Provide the [X, Y] coordinate of the cell's center where the given text is located.  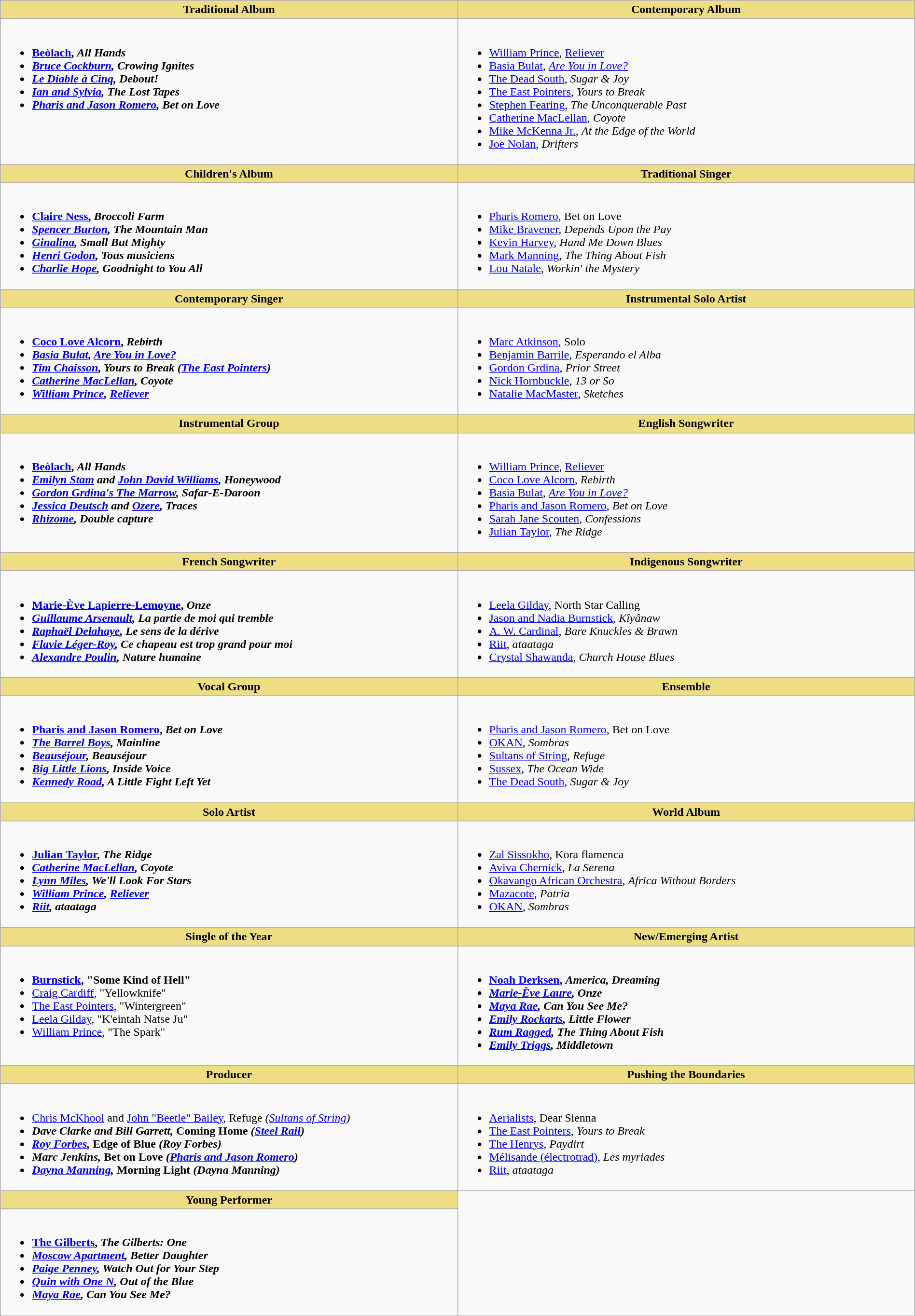
Indigenous Songwriter [686, 562]
Julian Taylor, The RidgeCatherine MacLellan, CoyoteLynn Miles, We'll Look For StarsWilliam Prince, RelieverRiit, ataataga [229, 874]
Beòlach, All HandsBruce Cockburn, Crowing IgnitesLe Diable à Cinq, Debout!Ian and Sylvia, The Lost TapesPharis and Jason Romero, Bet on Love [229, 92]
World Album [686, 812]
Contemporary Singer [229, 299]
Single of the Year [229, 937]
Solo Artist [229, 812]
Instrumental Solo Artist [686, 299]
Pharis and Jason Romero, Bet on LoveOKAN, SombrasSultans of String, RefugeSussex, The Ocean WideThe Dead South, Sugar & Joy [686, 749]
Contemporary Album [686, 10]
Children's Album [229, 174]
Vocal Group [229, 686]
Producer [229, 1075]
French Songwriter [229, 562]
Ensemble [686, 686]
Young Performer [229, 1200]
Traditional Album [229, 10]
Zal Sissokho, Kora flamencaAviva Chernick, La SerenaOkavango African Orchestra, Africa Without BordersMazacote, PatriaOKAN, Sombras [686, 874]
Aerialists, Dear SiennaThe East Pointers, Yours to BreakThe Henrys, PaydirtMélisande (électrotrad), Les myriadesRiit, ataataga [686, 1138]
Instrumental Group [229, 424]
New/Emerging Artist [686, 937]
Pushing the Boundaries [686, 1075]
Traditional Singer [686, 174]
Claire Ness, Broccoli FarmSpencer Burton, The Mountain ManGinalina, Small But MightyHenri Godon, Tous musiciensCharlie Hope, Goodnight to You All [229, 236]
English Songwriter [686, 424]
Marc Atkinson, SoloBenjamin Barrile, Esperando el AlbaGordon Grdina, Prior StreetNick Hornbuckle, 13 or SoNatalie MacMaster, Sketches [686, 361]
